Return the [X, Y] coordinate for the center point of the cell that contains the specified text.  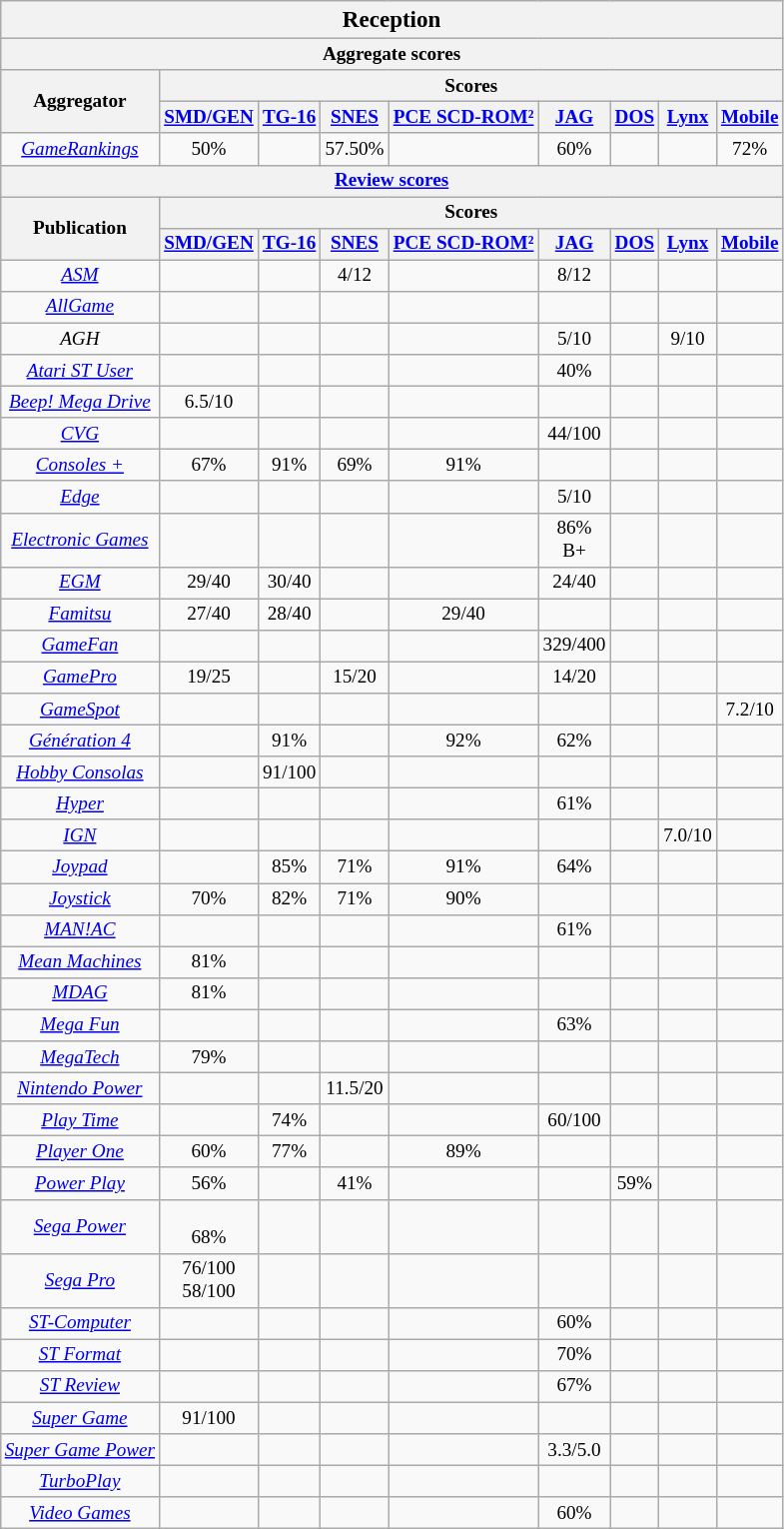
28/40 [289, 615]
14/20 [574, 678]
Sega Power [80, 1226]
56% [210, 1183]
92% [463, 741]
Consoles + [80, 466]
ST-Computer [80, 1323]
15/20 [355, 678]
Sega Pro [80, 1280]
74% [289, 1120]
69% [355, 466]
27/40 [210, 615]
ST Format [80, 1355]
Joystick [80, 899]
59% [635, 1183]
76/10058/100 [210, 1280]
Hyper [80, 804]
Review scores [392, 181]
ST Review [80, 1387]
Power Play [80, 1183]
68% [210, 1226]
Nintendo Power [80, 1088]
329/400 [574, 646]
Aggregator [80, 102]
86%B+ [574, 540]
4/12 [355, 276]
Edge [80, 497]
11.5/20 [355, 1088]
60/100 [574, 1120]
62% [574, 741]
57.50% [355, 149]
3.3/5.0 [574, 1450]
AllGame [80, 308]
Reception [392, 20]
9/10 [688, 339]
Famitsu [80, 615]
79% [210, 1057]
Video Games [80, 1513]
7.0/10 [688, 835]
89% [463, 1152]
GameRankings [80, 149]
MAN!AC [80, 930]
85% [289, 867]
Mega Fun [80, 1025]
Publication [80, 228]
6.5/10 [210, 402]
8/12 [574, 276]
19/25 [210, 678]
Electronic Games [80, 540]
30/40 [289, 583]
Aggregate scores [392, 54]
24/40 [574, 583]
Super Game Power [80, 1450]
ASM [80, 276]
MDAG [80, 994]
Player One [80, 1152]
Génération 4 [80, 741]
AGH [80, 339]
Hobby Consolas [80, 772]
GameSpot [80, 710]
Play Time [80, 1120]
Atari ST User [80, 371]
82% [289, 899]
TurboPlay [80, 1481]
72% [749, 149]
77% [289, 1152]
63% [574, 1025]
50% [210, 149]
EGM [80, 583]
7.2/10 [749, 710]
64% [574, 867]
GameFan [80, 646]
Super Game [80, 1418]
MegaTech [80, 1057]
Joypad [80, 867]
CVG [80, 434]
GamePro [80, 678]
Mean Machines [80, 962]
Beep! Mega Drive [80, 402]
44/100 [574, 434]
IGN [80, 835]
90% [463, 899]
40% [574, 371]
41% [355, 1183]
